Scan for the cell matching the given text and deliver its [X, Y] coordinate at center. 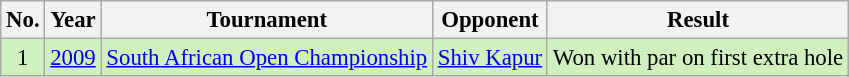
Shiv Kapur [490, 58]
Tournament [266, 20]
South African Open Championship [266, 58]
Result [698, 20]
2009 [73, 58]
Won with par on first extra hole [698, 58]
Opponent [490, 20]
1 [23, 58]
No. [23, 20]
Year [73, 20]
